Determine the (x, y) coordinate at the center of the cell enclosing the given text.  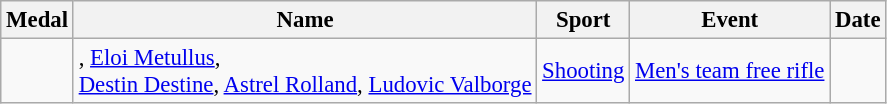
, Eloi Metullus,Destin Destine, Astrel Rolland, Ludovic Valborge (304, 72)
Name (304, 20)
Sport (584, 20)
Date (858, 20)
Medal (38, 20)
Men's team free rifle (730, 72)
Shooting (584, 72)
Event (730, 20)
